Locate the cell with the specified text and output its [X, Y] center coordinate. 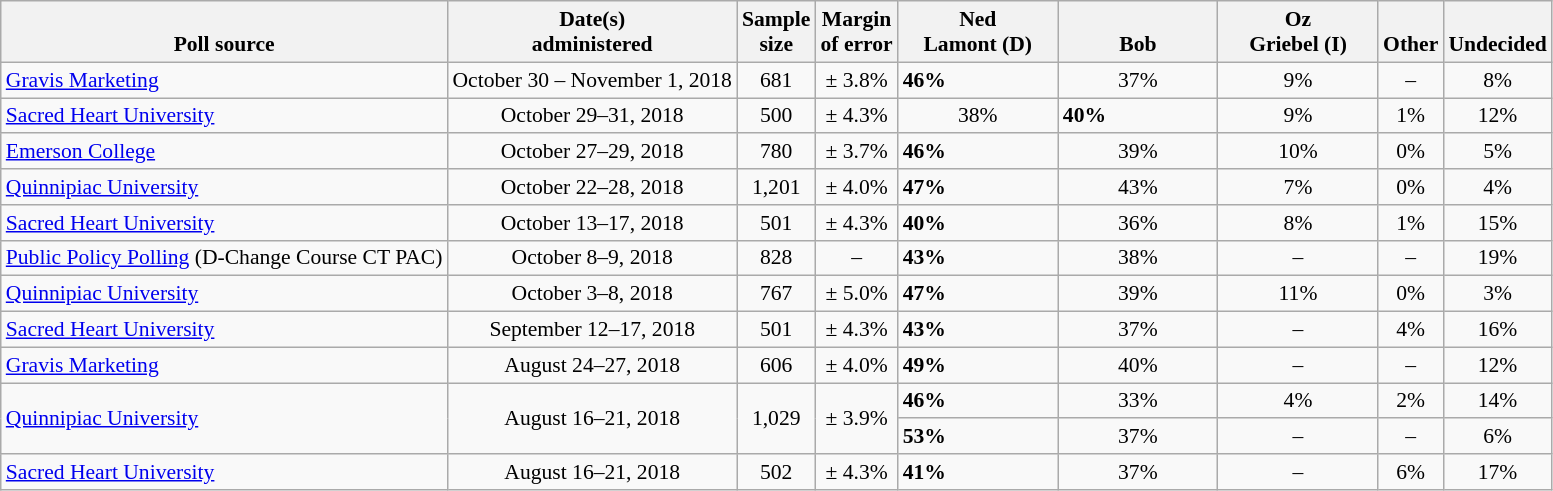
Other [1410, 32]
Undecided [1497, 32]
Poll source [224, 32]
OzGriebel (I) [1298, 32]
15% [1497, 223]
October 13–17, 2018 [592, 223]
828 [776, 258]
October 22–28, 2018 [592, 187]
1,201 [776, 187]
September 12–17, 2018 [592, 330]
53% [978, 437]
NedLamont (D) [978, 32]
± 3.9% [856, 418]
49% [978, 365]
August 24–27, 2018 [592, 365]
11% [1298, 294]
681 [776, 80]
767 [776, 294]
1,029 [776, 418]
October 29–31, 2018 [592, 116]
± 3.8% [856, 80]
7% [1298, 187]
19% [1497, 258]
16% [1497, 330]
October 30 – November 1, 2018 [592, 80]
502 [776, 472]
14% [1497, 401]
Marginof error [856, 32]
± 5.0% [856, 294]
10% [1298, 152]
Emerson College [224, 152]
Samplesize [776, 32]
780 [776, 152]
5% [1497, 152]
October 8–9, 2018 [592, 258]
41% [978, 472]
606 [776, 365]
October 3–8, 2018 [592, 294]
36% [1138, 223]
Public Policy Polling (D-Change Course CT PAC) [224, 258]
33% [1138, 401]
2% [1410, 401]
500 [776, 116]
Date(s)administered [592, 32]
± 3.7% [856, 152]
Bob [1138, 32]
October 27–29, 2018 [592, 152]
3% [1497, 294]
17% [1497, 472]
